For the text-containing cell, return its midpoint in (X, Y) coordinate format. 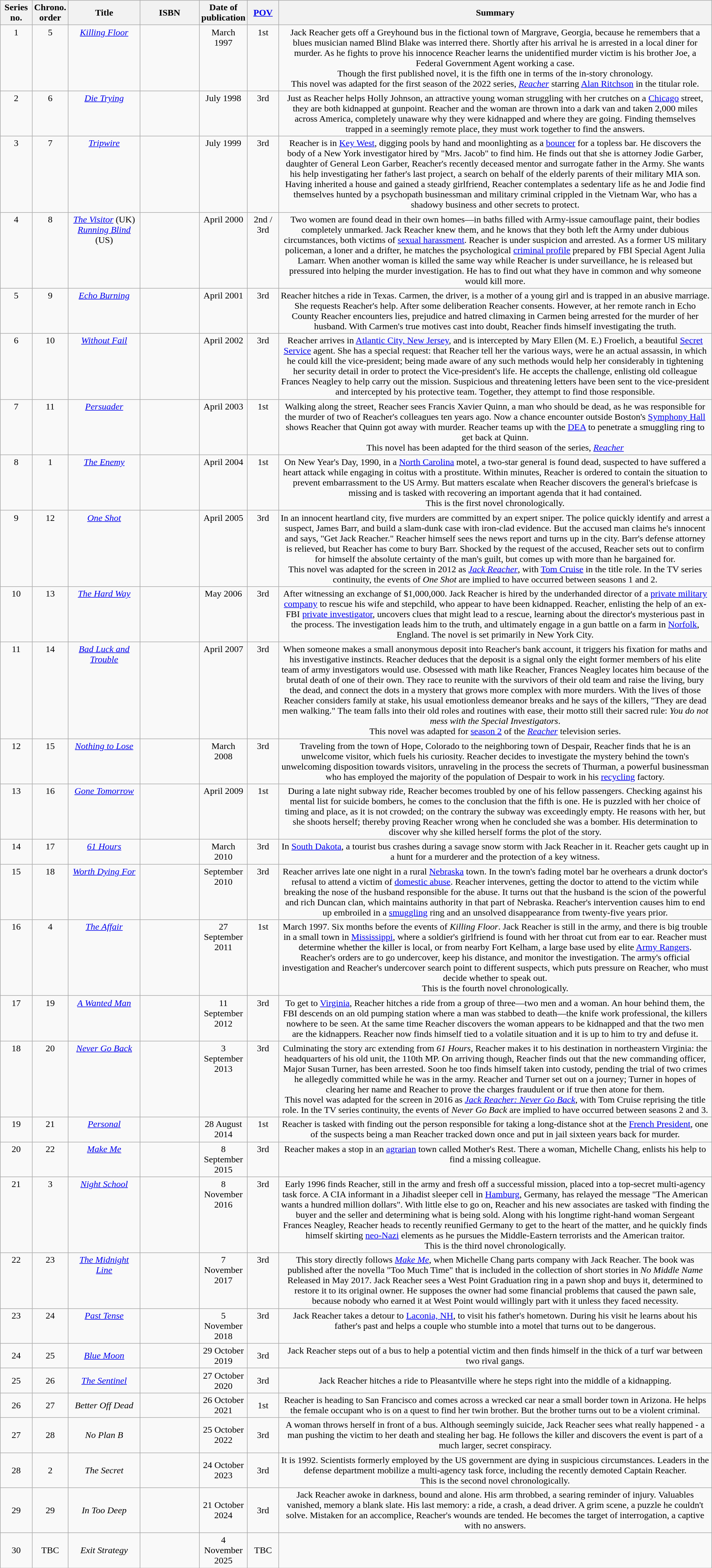
61 Hours (104, 852)
POV (263, 13)
Never Go Back (104, 1079)
4 November 2025 (224, 1551)
Die Trying (104, 113)
27 September 2011 (224, 958)
April 2007 (224, 690)
Chrono. order (50, 13)
April 2002 (224, 367)
April 2000 (224, 250)
April 2005 (224, 548)
3 September 2013 (224, 1079)
28 August 2014 (224, 1129)
March 2010 (224, 852)
The Hard Way (104, 614)
The Midnight Line (104, 1281)
The Visitor (UK)Running Blind (US) (104, 250)
The Sentinel (104, 1380)
30 (16, 1551)
26 October 2021 (224, 1405)
March 2008 (224, 761)
Gone Tomorrow (104, 812)
Personal (104, 1129)
5 November 2018 (224, 1326)
March 1997 (224, 58)
Echo Burning (104, 311)
A Wanted Man (104, 1018)
Without Fail (104, 367)
No Plan B (104, 1435)
Exit Strategy (104, 1551)
Better Off Dead (104, 1405)
Night School (104, 1215)
Make Me (104, 1159)
Title (104, 13)
Date of publication (224, 13)
One Shot (104, 548)
In Too Deep (104, 1510)
July 1998 (224, 113)
April 2004 (224, 482)
Tripwire (104, 174)
Past Tense (104, 1326)
The Secret (104, 1470)
The Enemy (104, 482)
25 October 2022 (224, 1435)
Series no. (16, 13)
Blue Moon (104, 1356)
April 2009 (224, 812)
The Affair (104, 958)
8 November 2016 (224, 1215)
27 October 2020 (224, 1380)
Jack Reacher steps out of a bus to help a potential victim and then finds himself in the thick of a turf war between two rival gangs. (495, 1356)
Bad Luck and Trouble (104, 690)
Reacher makes a stop in an agrarian town called Mother's Rest. There a woman, Michelle Chang, enlists his help to find a missing colleague. (495, 1159)
Persuader (104, 427)
ISBN (170, 13)
7 November 2017 (224, 1281)
24 October 2023 (224, 1470)
Jack Reacher hitches a ride to Pleasantville where he steps right into the middle of a kidnapping. (495, 1380)
2nd / 3rd (263, 250)
May 2006 (224, 614)
September 2010 (224, 892)
8 September 2015 (224, 1159)
29 October 2019 (224, 1356)
Nothing to Lose (104, 761)
21 October 2024 (224, 1510)
April 2001 (224, 311)
Killing Floor (104, 58)
Worth Dying For (104, 892)
Summary (495, 13)
11 September 2012 (224, 1018)
April 2003 (224, 427)
July 1999 (224, 174)
